Scan for the cell matching the given text and deliver its (X, Y) coordinate at center. 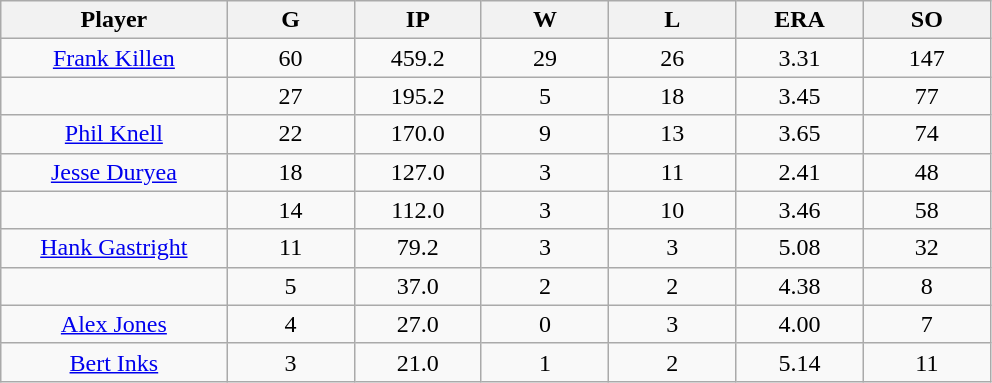
9 (544, 134)
8 (926, 286)
3.31 (800, 58)
74 (926, 134)
4.00 (800, 324)
Alex Jones (114, 324)
459.2 (418, 58)
G (290, 20)
26 (672, 58)
L (672, 20)
3.46 (800, 210)
147 (926, 58)
IP (418, 20)
ERA (800, 20)
21.0 (418, 362)
Phil Knell (114, 134)
48 (926, 172)
2.41 (800, 172)
37.0 (418, 286)
29 (544, 58)
Bert Inks (114, 362)
Hank Gastright (114, 248)
79.2 (418, 248)
W (544, 20)
4.38 (800, 286)
1 (544, 362)
32 (926, 248)
0 (544, 324)
5.08 (800, 248)
Jesse Duryea (114, 172)
3.45 (800, 96)
127.0 (418, 172)
SO (926, 20)
Player (114, 20)
10 (672, 210)
58 (926, 210)
77 (926, 96)
170.0 (418, 134)
60 (290, 58)
195.2 (418, 96)
7 (926, 324)
27 (290, 96)
3.65 (800, 134)
112.0 (418, 210)
4 (290, 324)
13 (672, 134)
14 (290, 210)
27.0 (418, 324)
22 (290, 134)
5.14 (800, 362)
Frank Killen (114, 58)
